From the cell containing the given text, extract its center point as (x, y) coordinate. 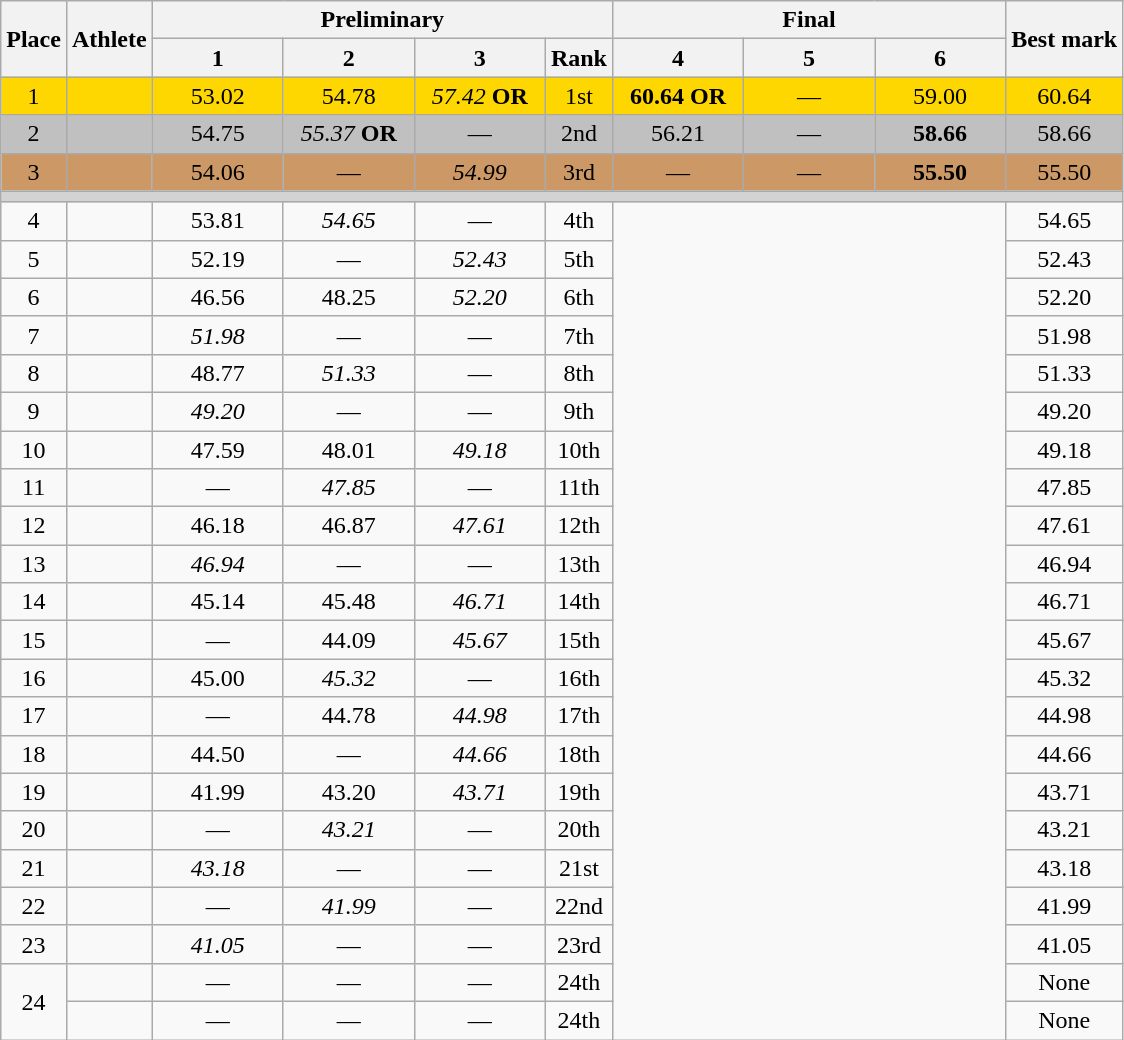
15th (578, 640)
8th (578, 373)
10 (34, 449)
Best mark (1064, 39)
47.59 (218, 449)
46.87 (348, 526)
48.25 (348, 297)
48.77 (218, 373)
45.48 (348, 602)
Preliminary (382, 20)
54.75 (218, 134)
45.00 (218, 678)
23rd (578, 944)
18th (578, 754)
8 (34, 373)
14th (578, 602)
52.19 (218, 259)
6th (578, 297)
54.06 (218, 172)
16 (34, 678)
3rd (578, 172)
11 (34, 488)
45.14 (218, 602)
55.37 OR (348, 134)
46.56 (218, 297)
53.02 (218, 96)
44.50 (218, 754)
19th (578, 792)
7th (578, 335)
10th (578, 449)
21st (578, 868)
60.64 (1064, 96)
Final (808, 20)
22nd (578, 906)
9 (34, 411)
22 (34, 906)
48.01 (348, 449)
24 (34, 1001)
5th (578, 259)
4th (578, 221)
23 (34, 944)
2nd (578, 134)
20th (578, 830)
46.18 (218, 526)
13th (578, 564)
16th (578, 678)
44.78 (348, 716)
12 (34, 526)
44.09 (348, 640)
Athlete (109, 39)
56.21 (678, 134)
18 (34, 754)
12th (578, 526)
60.64 OR (678, 96)
15 (34, 640)
54.78 (348, 96)
Place (34, 39)
17 (34, 716)
1st (578, 96)
53.81 (218, 221)
Rank (578, 58)
13 (34, 564)
19 (34, 792)
11th (578, 488)
43.20 (348, 792)
7 (34, 335)
20 (34, 830)
59.00 (940, 96)
17th (578, 716)
9th (578, 411)
21 (34, 868)
54.99 (480, 172)
14 (34, 602)
57.42 OR (480, 96)
